Return [X, Y] of the center of cell containing provided text 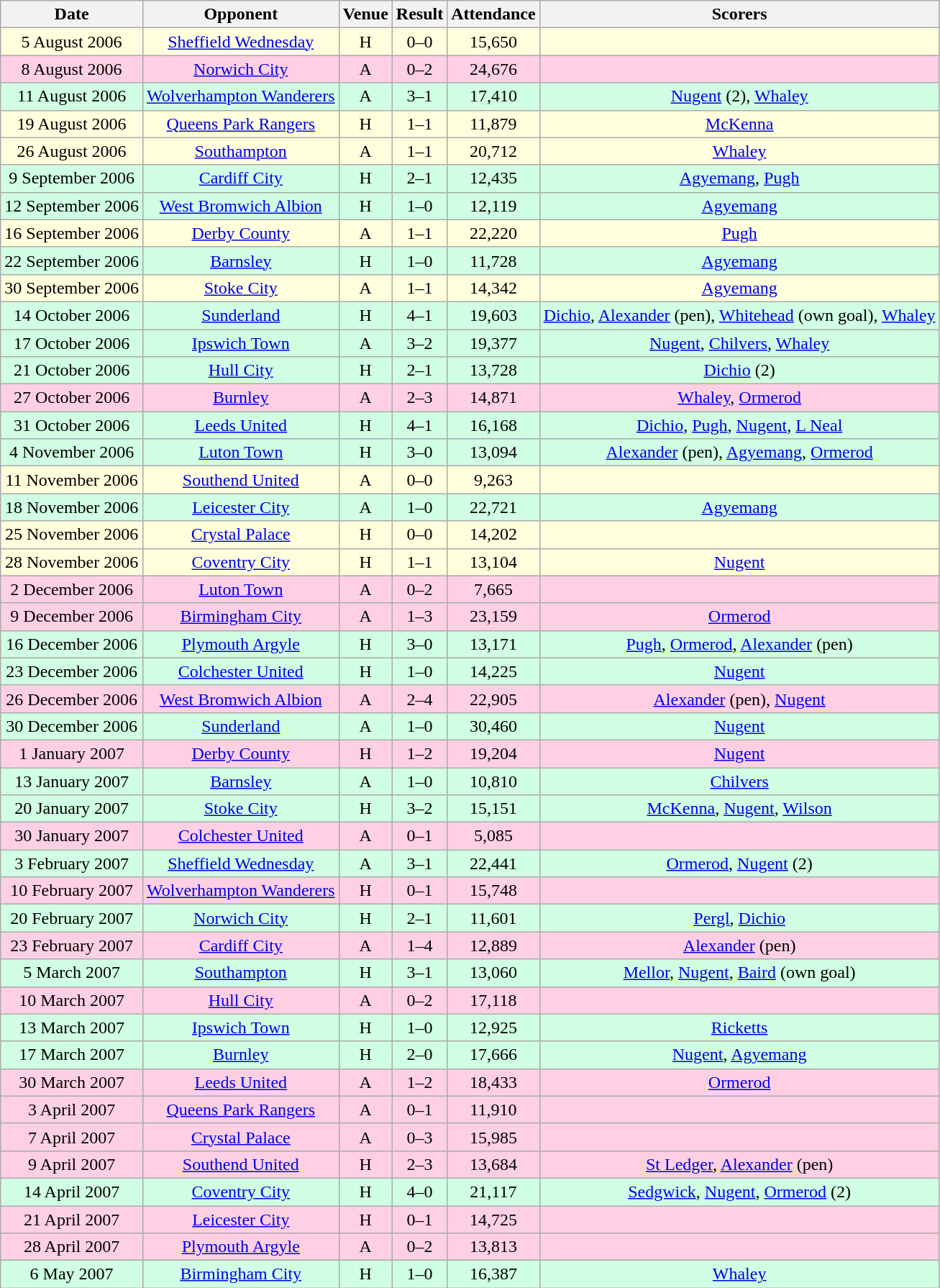
13,684 [493, 1164]
Sedgwick, Nugent, Ormerod (2) [739, 1192]
Alexander (pen), Agyemang, Ormerod [739, 453]
16 September 2006 [72, 233]
17,410 [493, 96]
20 February 2007 [72, 918]
9 December 2006 [72, 617]
28 April 2007 [72, 1247]
13,728 [493, 371]
13 January 2007 [72, 781]
19 August 2006 [72, 124]
2–4 [419, 699]
17,118 [493, 1000]
13,104 [493, 562]
7 April 2007 [72, 1137]
12 September 2006 [72, 206]
Nugent, Agyemang [739, 1055]
17,666 [493, 1055]
12,889 [493, 945]
Chilvers [739, 781]
Pugh [739, 233]
11,601 [493, 918]
12,435 [493, 178]
13,060 [493, 973]
St Ledger, Alexander (pen) [739, 1164]
30 January 2007 [72, 836]
5 March 2007 [72, 973]
17 March 2007 [72, 1055]
20 January 2007 [72, 809]
30 December 2006 [72, 726]
Nugent, Chilvers, Whaley [739, 343]
11 November 2006 [72, 480]
Dichio, Pugh, Nugent, L Neal [739, 425]
Alexander (pen), Nugent [739, 699]
10,810 [493, 781]
2–0 [419, 1055]
23 February 2007 [72, 945]
11,879 [493, 124]
6 May 2007 [72, 1274]
1 January 2007 [72, 753]
McKenna, Nugent, Wilson [739, 809]
18 November 2006 [72, 507]
7,665 [493, 589]
1–4 [419, 945]
22,220 [493, 233]
McKenna [739, 124]
31 October 2006 [72, 425]
11,910 [493, 1110]
16 December 2006 [72, 644]
21 April 2007 [72, 1220]
15,650 [493, 42]
13,171 [493, 644]
Ormerod, Nugent (2) [739, 863]
11,728 [493, 260]
30 September 2006 [72, 288]
13,813 [493, 1247]
22,721 [493, 507]
Opponent [240, 14]
Pergl, Dichio [739, 918]
9,263 [493, 480]
Nugent (2), Whaley [739, 96]
14,871 [493, 398]
Result [419, 14]
3 February 2007 [72, 863]
1–3 [419, 617]
Venue [365, 14]
4–0 [419, 1192]
5 August 2006 [72, 42]
18,433 [493, 1082]
17 October 2006 [72, 343]
10 March 2007 [72, 1000]
22,441 [493, 863]
15,748 [493, 891]
14,225 [493, 671]
26 December 2006 [72, 699]
14 October 2006 [72, 315]
12,925 [493, 1028]
13 March 2007 [72, 1028]
Dichio, Alexander (pen), Whitehead (own goal), Whaley [739, 315]
19,603 [493, 315]
Alexander (pen) [739, 945]
21 October 2006 [72, 371]
23 December 2006 [72, 671]
Pugh, Ormerod, Alexander (pen) [739, 644]
14 April 2007 [72, 1192]
13,094 [493, 453]
Date [72, 14]
28 November 2006 [72, 562]
30 March 2007 [72, 1082]
Whaley, Ormerod [739, 398]
2 December 2006 [72, 589]
Scorers [739, 14]
Agyemang, Pugh [739, 178]
0–3 [419, 1137]
22 September 2006 [72, 260]
25 November 2006 [72, 535]
19,377 [493, 343]
24,676 [493, 69]
19,204 [493, 753]
23,159 [493, 617]
16,387 [493, 1274]
26 August 2006 [72, 151]
21,117 [493, 1192]
4 November 2006 [72, 453]
14,342 [493, 288]
15,985 [493, 1137]
14,202 [493, 535]
Mellor, Nugent, Baird (own goal) [739, 973]
22,905 [493, 699]
30,460 [493, 726]
9 September 2006 [72, 178]
9 April 2007 [72, 1164]
Ricketts [739, 1028]
Attendance [493, 14]
12,119 [493, 206]
16,168 [493, 425]
10 February 2007 [72, 891]
11 August 2006 [72, 96]
14,725 [493, 1220]
20,712 [493, 151]
8 August 2006 [72, 69]
Dichio (2) [739, 371]
3 April 2007 [72, 1110]
15,151 [493, 809]
27 October 2006 [72, 398]
5,085 [493, 836]
